Determine the (x, y) coordinate at the center of the cell enclosing the given text.  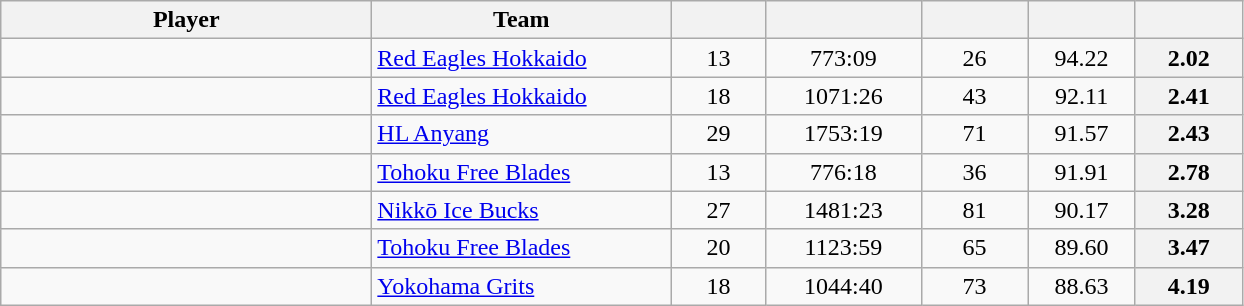
73 (974, 286)
1123:59 (844, 248)
89.60 (1082, 248)
90.17 (1082, 210)
3.28 (1188, 210)
91.91 (1082, 172)
776:18 (844, 172)
1753:19 (844, 134)
4.19 (1188, 286)
94.22 (1082, 58)
3.47 (1188, 248)
29 (718, 134)
2.78 (1188, 172)
88.63 (1082, 286)
2.02 (1188, 58)
773:09 (844, 58)
71 (974, 134)
Team (522, 20)
20 (718, 248)
36 (974, 172)
2.43 (1188, 134)
1044:40 (844, 286)
81 (974, 210)
Yokohama Grits (522, 286)
43 (974, 96)
91.57 (1082, 134)
1481:23 (844, 210)
HL Anyang (522, 134)
Nikkō Ice Bucks (522, 210)
2.41 (1188, 96)
65 (974, 248)
Player (186, 20)
27 (718, 210)
92.11 (1082, 96)
26 (974, 58)
1071:26 (844, 96)
